Provide the [x, y] coordinate of the cell's center where the given text is located.  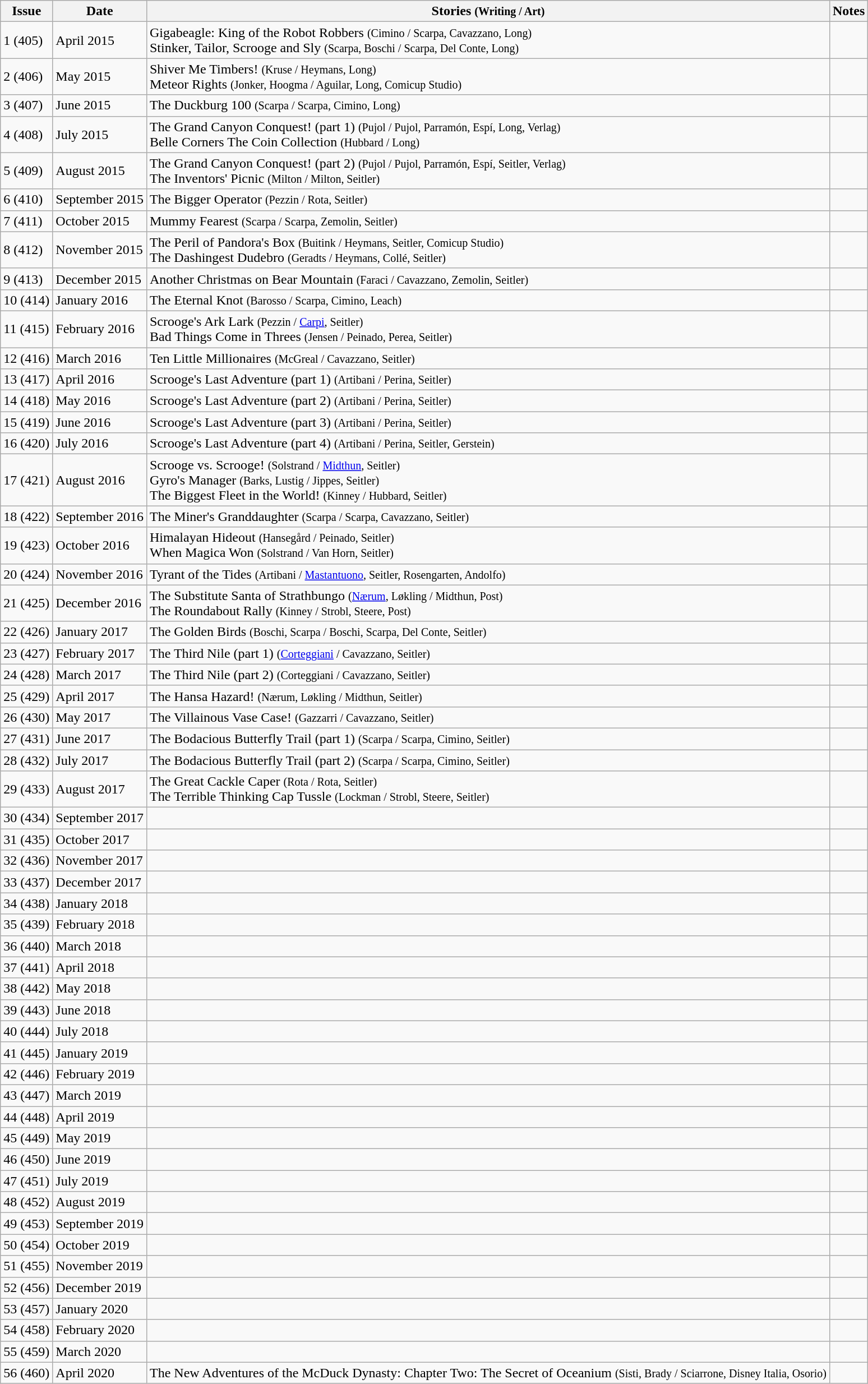
August 2016 [100, 480]
January 2018 [100, 903]
February 2019 [100, 1074]
July 2019 [100, 1181]
July 2018 [100, 1031]
54 (458) [27, 1330]
Himalayan Hideout (Hansegård / Peinado, Seitler) When Magica Won (Solstrand / Van Horn, Seitler) [488, 545]
January 2017 [100, 632]
February 2018 [100, 925]
48 (452) [27, 1202]
40 (444) [27, 1031]
November 2016 [100, 574]
44 (448) [27, 1117]
December 2019 [100, 1288]
The Bigger Operator (Pezzin / Rota, Seitler) [488, 200]
The Miner's Granddaughter (Scarpa / Scarpa, Cavazzano, Seitler) [488, 516]
36 (440) [27, 946]
34 (438) [27, 903]
June 2016 [100, 422]
April 2017 [100, 696]
July 2015 [100, 135]
April 2015 [100, 40]
Ten Little Millionaires (McGreal / Cavazzano, Seitler) [488, 358]
March 2016 [100, 358]
47 (451) [27, 1181]
51 (455) [27, 1266]
35 (439) [27, 925]
March 2018 [100, 946]
April 2018 [100, 967]
2 (406) [27, 76]
6 (410) [27, 200]
23 (427) [27, 653]
June 2015 [100, 105]
March 2019 [100, 1095]
The New Adventures of the McDuck Dynasty: Chapter Two: The Secret of Oceanium (Sisti, Brady / Sciarrone, Disney Italia, Osorio) [488, 1373]
May 2019 [100, 1138]
49 (453) [27, 1224]
The Grand Canyon Conquest! (part 2) (Pujol / Pujol, Parramón, Espí, Seitler, Verlag) The Inventors' Picnic (Milton / Milton, Seitler) [488, 170]
The Golden Birds (Boschi, Scarpa / Boschi, Scarpa, Del Conte, Seitler) [488, 632]
45 (449) [27, 1138]
Tyrant of the Tides (Artibani / Mastantuono, Seitler, Rosengarten, Andolfo) [488, 574]
9 (413) [27, 279]
56 (460) [27, 1373]
Scrooge's Ark Lark (Pezzin / Carpi, Seitler) Bad Things Come in Threes (Jensen / Peinado, Perea, Seitler) [488, 329]
The Substitute Santa of Strathbungo (Nærum, Løkling / Midthun, Post) The Roundabout Rally (Kinney / Strobl, Steere, Post) [488, 603]
The Hansa Hazard! (Nærum, Løkling / Midthun, Seitler) [488, 696]
The Bodacious Butterfly Trail (part 1) (Scarpa / Scarpa, Cimino, Seitler) [488, 739]
May 2015 [100, 76]
Scrooge's Last Adventure (part 2) (Artibani / Perina, Seitler) [488, 401]
Issue [27, 11]
August 2017 [100, 790]
Scrooge's Last Adventure (part 3) (Artibani / Perina, Seitler) [488, 422]
25 (429) [27, 696]
18 (422) [27, 516]
32 (436) [27, 861]
39 (443) [27, 1010]
19 (423) [27, 545]
31 (435) [27, 839]
October 2016 [100, 545]
May 2017 [100, 717]
January 2016 [100, 300]
February 2016 [100, 329]
August 2015 [100, 170]
The Grand Canyon Conquest! (part 1) (Pujol / Pujol, Parramón, Espí, Long, Verlag) Belle Corners The Coin Collection (Hubbard / Long) [488, 135]
The Great Cackle Caper (Rota / Rota, Seitler) The Terrible Thinking Cap Tussle (Lockman / Strobl, Steere, Seitler) [488, 790]
Date [100, 11]
24 (428) [27, 675]
37 (441) [27, 967]
4 (408) [27, 135]
November 2017 [100, 861]
September 2017 [100, 818]
March 2020 [100, 1351]
December 2017 [100, 882]
September 2019 [100, 1224]
55 (459) [27, 1351]
October 2017 [100, 839]
42 (446) [27, 1074]
September 2015 [100, 200]
10 (414) [27, 300]
53 (457) [27, 1309]
Scrooge's Last Adventure (part 1) (Artibani / Perina, Seitler) [488, 380]
8 (412) [27, 250]
12 (416) [27, 358]
April 2016 [100, 380]
43 (447) [27, 1095]
September 2016 [100, 516]
17 (421) [27, 480]
Gigabeagle: King of the Robot Robbers (Cimino / Scarpa, Cavazzano, Long) Stinker, Tailor, Scrooge and Sly (Scarpa, Boschi / Scarpa, Del Conte, Long) [488, 40]
13 (417) [27, 380]
May 2018 [100, 989]
46 (450) [27, 1160]
June 2018 [100, 1010]
16 (420) [27, 444]
28 (432) [27, 760]
27 (431) [27, 739]
5 (409) [27, 170]
December 2016 [100, 603]
The Bodacious Butterfly Trail (part 2) (Scarpa / Scarpa, Cimino, Seitler) [488, 760]
December 2015 [100, 279]
38 (442) [27, 989]
Another Christmas on Bear Mountain (Faraci / Cavazzano, Zemolin, Seitler) [488, 279]
15 (419) [27, 422]
21 (425) [27, 603]
33 (437) [27, 882]
22 (426) [27, 632]
30 (434) [27, 818]
February 2017 [100, 653]
November 2015 [100, 250]
Shiver Me Timbers! (Kruse / Heymans, Long) Meteor Rights (Jonker, Hoogma / Aguilar, Long, Comicup Studio) [488, 76]
June 2019 [100, 1160]
7 (411) [27, 221]
July 2016 [100, 444]
29 (433) [27, 790]
Scrooge's Last Adventure (part 4) (Artibani / Perina, Seitler, Gerstein) [488, 444]
April 2019 [100, 1117]
January 2020 [100, 1309]
The Eternal Knot (Barosso / Scarpa, Cimino, Leach) [488, 300]
3 (407) [27, 105]
Notes [848, 11]
14 (418) [27, 401]
20 (424) [27, 574]
52 (456) [27, 1288]
41 (445) [27, 1053]
January 2019 [100, 1053]
Mummy Fearest (Scarpa / Scarpa, Zemolin, Seitler) [488, 221]
26 (430) [27, 717]
11 (415) [27, 329]
The Peril of Pandora's Box (Buitink / Heymans, Seitler, Comicup Studio) The Dashingest Dudebro (Geradts / Heymans, Collé, Seitler) [488, 250]
The Villainous Vase Case! (Gazzarri / Cavazzano, Seitler) [488, 717]
March 2017 [100, 675]
June 2017 [100, 739]
1 (405) [27, 40]
50 (454) [27, 1245]
May 2016 [100, 401]
August 2019 [100, 1202]
The Third Nile (part 2) (Corteggiani / Cavazzano, Seitler) [488, 675]
The Duckburg 100 (Scarpa / Scarpa, Cimino, Long) [488, 105]
February 2020 [100, 1330]
November 2019 [100, 1266]
April 2020 [100, 1373]
October 2019 [100, 1245]
October 2015 [100, 221]
The Third Nile (part 1) (Corteggiani / Cavazzano, Seitler) [488, 653]
Stories (Writing / Art) [488, 11]
July 2017 [100, 760]
